Provide the (X, Y) coordinate of the cell's center where the given text is located.  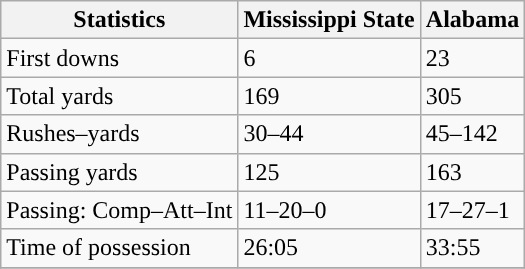
Passing: Comp–Att–Int (120, 210)
23 (472, 58)
Rushes–yards (120, 134)
33:55 (472, 248)
11–20–0 (329, 210)
Mississippi State (329, 20)
17–27–1 (472, 210)
Alabama (472, 20)
163 (472, 172)
Statistics (120, 20)
169 (329, 96)
30–44 (329, 134)
6 (329, 58)
Total yards (120, 96)
Passing yards (120, 172)
26:05 (329, 248)
305 (472, 96)
45–142 (472, 134)
First downs (120, 58)
125 (329, 172)
Time of possession (120, 248)
